Locate the cell with the specified text and output its (x, y) center coordinate. 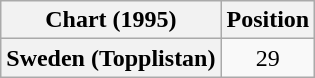
Chart (1995) (111, 20)
Sweden (Topplistan) (111, 58)
Position (268, 20)
29 (268, 58)
